Provide the [X, Y] coordinate of the cell's center where the given text is located.  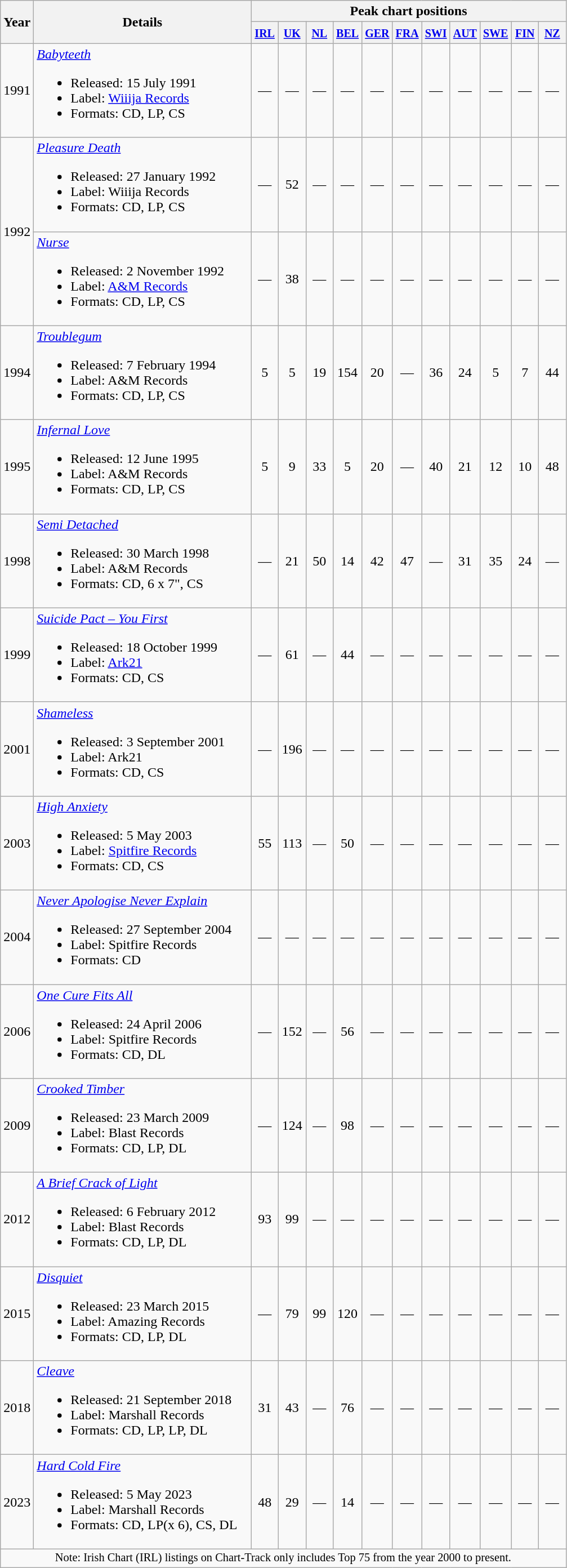
7 [525, 373]
1992 [17, 231]
43 [292, 1408]
Semi DetachedReleased: 30 March 1998Label: A&M RecordsFormats: CD, 6 x 7", CS [142, 561]
2015 [17, 1313]
2003 [17, 843]
19 [320, 373]
113 [292, 843]
2012 [17, 1220]
9 [292, 466]
One Cure Fits AllReleased: 24 April 2006Label: Spitfire RecordsFormats: CD, DL [142, 1032]
FRA [407, 33]
36 [436, 373]
DisquietReleased: 23 March 2015Label: Amazing RecordsFormats: CD, LP, DL [142, 1313]
124 [292, 1125]
1998 [17, 561]
SWI [436, 33]
NurseReleased: 2 November 1992Label: A&M RecordsFormats: CD, LP, CS [142, 278]
2018 [17, 1408]
Hard Cold FireReleased: 5 May 2023Label: Marshall RecordsFormats: CD, LP(x 6), CS, DL [142, 1502]
NZ [553, 33]
2009 [17, 1125]
GER [377, 33]
1995 [17, 466]
IRL [265, 33]
1999 [17, 654]
152 [292, 1032]
Suicide Pact – You FirstReleased: 18 October 1999Label: Ark21Formats: CD, CS [142, 654]
BabyteethReleased: 15 July 1991Label: Wiiija RecordsFormats: CD, LP, CS [142, 90]
93 [265, 1220]
Never Apologise Never ExplainReleased: 27 September 2004Label: Spitfire RecordsFormats: CD [142, 937]
TroublegumReleased: 7 February 1994Label: A&M RecordsFormats: CD, LP, CS [142, 373]
40 [436, 466]
2001 [17, 749]
154 [348, 373]
NL [320, 33]
52 [292, 185]
1994 [17, 373]
98 [348, 1125]
38 [292, 278]
Crooked TimberReleased: 23 March 2009Label: Blast RecordsFormats: CD, LP, DL [142, 1125]
Pleasure DeathReleased: 27 January 1992Label: Wiiija RecordsFormats: CD, LP, CS [142, 185]
Year [17, 22]
120 [348, 1313]
42 [377, 561]
79 [292, 1313]
29 [292, 1502]
1991 [17, 90]
12 [495, 466]
SWE [495, 33]
A Brief Crack of LightReleased: 6 February 2012Label: Blast RecordsFormats: CD, LP, DL [142, 1220]
Infernal LoveReleased: 12 June 1995Label: A&M RecordsFormats: CD, LP, CS [142, 466]
High AnxietyReleased: 5 May 2003Label: Spitfire RecordsFormats: CD, CS [142, 843]
47 [407, 561]
AUT [465, 33]
55 [265, 843]
2006 [17, 1032]
10 [525, 466]
2023 [17, 1502]
BEL [348, 33]
33 [320, 466]
61 [292, 654]
196 [292, 749]
35 [495, 561]
Note: Irish Chart (IRL) listings on Chart-Track only includes Top 75 from the year 2000 to present. [283, 1558]
CleaveReleased: 21 September 2018Label: Marshall RecordsFormats: CD, LP, LP, DL [142, 1408]
Peak chart positions [409, 11]
UK [292, 33]
2004 [17, 937]
76 [348, 1408]
56 [348, 1032]
ShamelessReleased: 3 September 2001Label: Ark21Formats: CD, CS [142, 749]
Details [142, 22]
FIN [525, 33]
